Return the (X, Y) coordinate for the center point of the cell that contains the specified text.  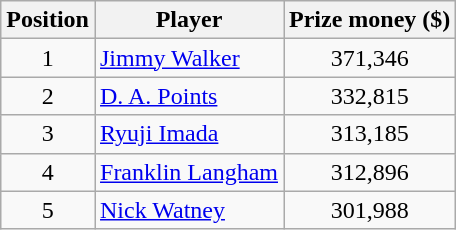
Jimmy Walker (188, 58)
5 (48, 210)
371,346 (370, 58)
Nick Watney (188, 210)
D. A. Points (188, 96)
Prize money ($) (370, 20)
312,896 (370, 172)
Franklin Langham (188, 172)
3 (48, 134)
Position (48, 20)
332,815 (370, 96)
313,185 (370, 134)
1 (48, 58)
2 (48, 96)
Ryuji Imada (188, 134)
Player (188, 20)
4 (48, 172)
301,988 (370, 210)
